Provide the [x, y] coordinate of the cell's center where the given text is located.  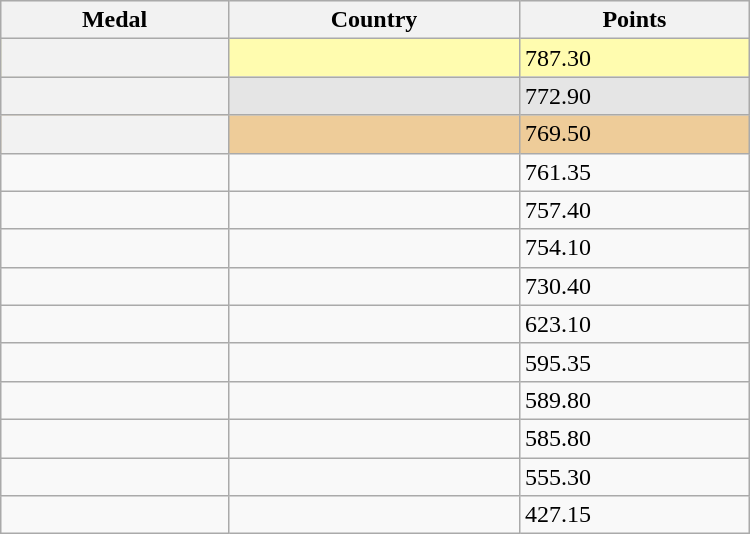
427.15 [635, 515]
595.35 [635, 362]
Medal [115, 20]
555.30 [635, 477]
Points [635, 20]
769.50 [635, 134]
754.10 [635, 248]
757.40 [635, 210]
761.35 [635, 172]
589.80 [635, 400]
772.90 [635, 96]
623.10 [635, 324]
730.40 [635, 286]
585.80 [635, 438]
787.30 [635, 58]
Country [374, 20]
